Determine the (x, y) coordinate at the center of the cell enclosing the given text.  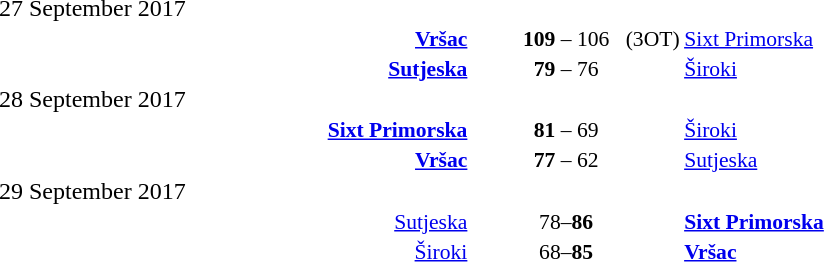
109 – 106 (566, 38)
81 – 69 (566, 130)
77 – 62 (566, 160)
78–86 (566, 222)
79 – 76 (566, 68)
(3OT) (652, 38)
